Find where the given text appears and provide that cell's center as (x, y) coordinate. 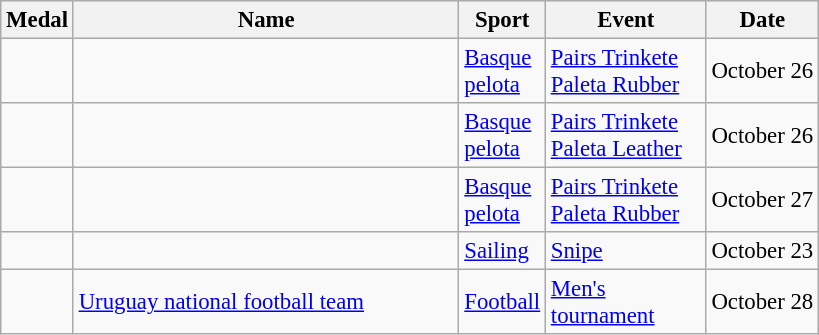
Event (626, 20)
October 23 (762, 251)
Pairs TrinketePaleta Leather (626, 136)
Medal (38, 20)
Date (762, 20)
Uruguay national football team (266, 302)
Men's tournament (626, 302)
Sailing (502, 251)
Name (266, 20)
Snipe (626, 251)
October 28 (762, 302)
Sport (502, 20)
Football (502, 302)
October 27 (762, 200)
